From the cell containing the given text, extract its center point as (X, Y) coordinate. 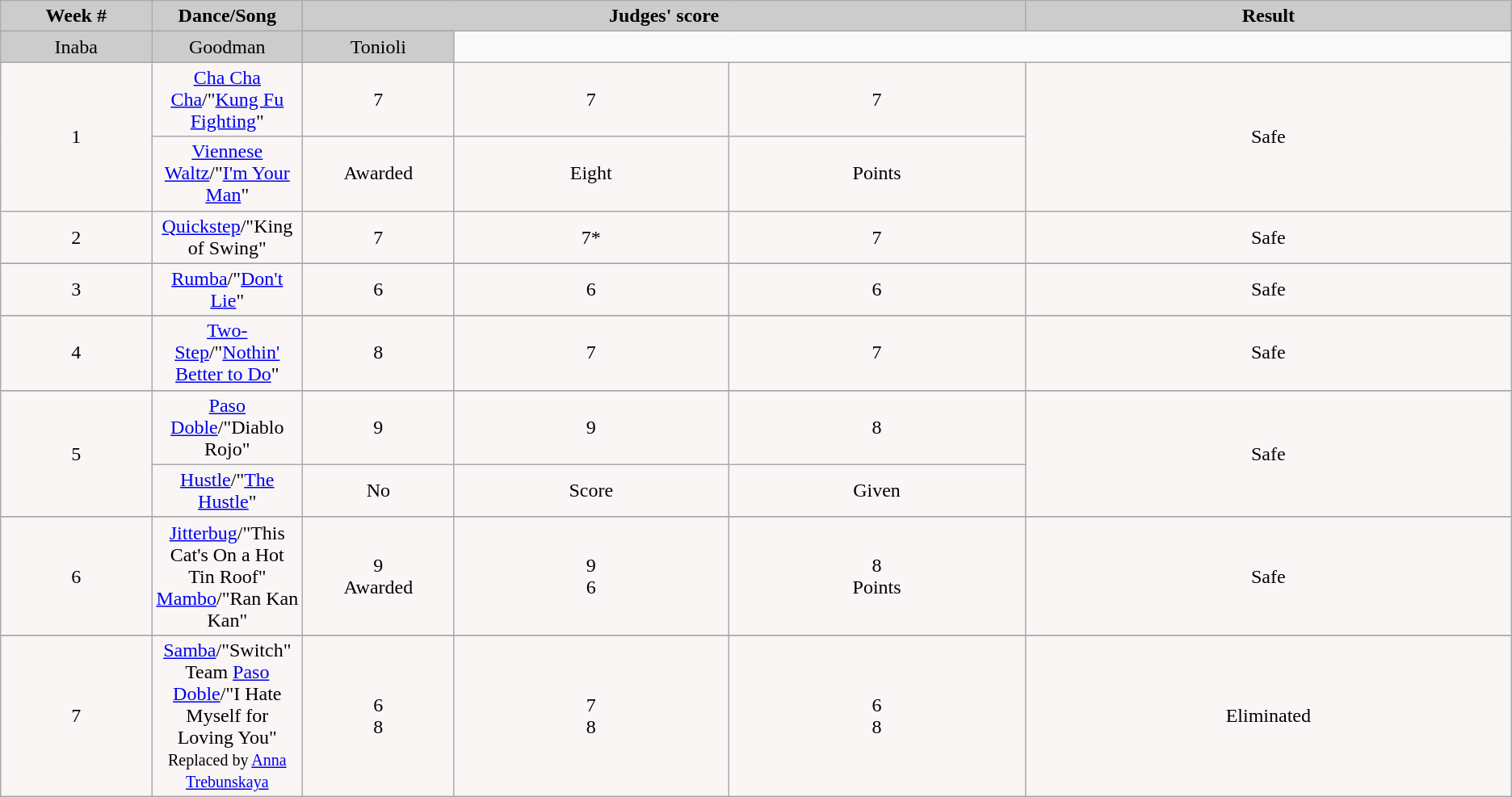
Inaba (76, 47)
9Awarded (378, 576)
Dance/Song (228, 16)
1 (76, 136)
78 (591, 715)
7* (591, 237)
Given (877, 491)
Awarded (378, 174)
Paso Doble/"Diablo Rojo" (228, 427)
Week # (76, 16)
Eliminated (1268, 715)
96 (591, 576)
Cha Cha Cha/"Kung Fu Fighting" (228, 99)
Rumba/"Don't Lie" (228, 289)
Score (591, 491)
Result (1268, 16)
No (378, 491)
Jitterbug/"This Cat's On a Hot Tin Roof"Mambo/"Ran Kan Kan" (228, 576)
Points (877, 174)
Viennese Waltz/"I'm Your Man" (228, 174)
Quickstep/"King of Swing" (228, 237)
Two-Step/"Nothin' Better to Do" (228, 353)
Hustle/"The Hustle" (228, 491)
8Points (877, 576)
Judges' score (664, 16)
4 (76, 353)
Samba/"Switch"Team Paso Doble/"I Hate Myself for Loving You"Replaced by Anna Trebunskaya (228, 715)
Tonioli (378, 47)
Eight (591, 174)
3 (76, 289)
2 (76, 237)
Goodman (228, 47)
5 (76, 454)
